For the text-containing cell, return its midpoint in [x, y] coordinate format. 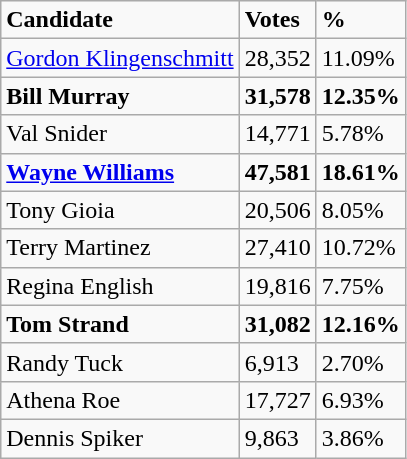
17,727 [278, 400]
Terry Martinez [120, 248]
6.93% [360, 400]
Wayne Williams [120, 172]
18.61% [360, 172]
Tony Gioia [120, 210]
8.05% [360, 210]
2.70% [360, 362]
7.75% [360, 286]
Gordon Klingenschmitt [120, 58]
9,863 [278, 438]
11.09% [360, 58]
27,410 [278, 248]
31,578 [278, 96]
12.16% [360, 324]
10.72% [360, 248]
14,771 [278, 134]
Regina English [120, 286]
Bill Murray [120, 96]
47,581 [278, 172]
6,913 [278, 362]
Candidate [120, 20]
Randy Tuck [120, 362]
% [360, 20]
Val Snider [120, 134]
3.86% [360, 438]
5.78% [360, 134]
19,816 [278, 286]
12.35% [360, 96]
31,082 [278, 324]
28,352 [278, 58]
Votes [278, 20]
Athena Roe [120, 400]
20,506 [278, 210]
Dennis Spiker [120, 438]
Tom Strand [120, 324]
